Determine the (X, Y) coordinate at the center of the cell enclosing the given text.  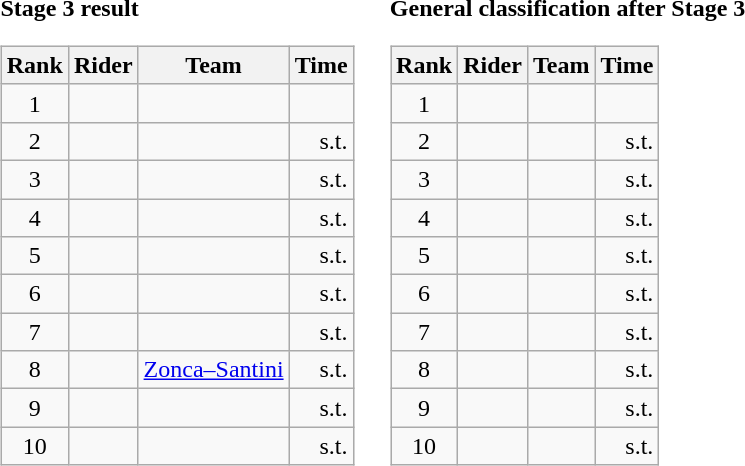
Zonca–Santini (214, 370)
